For the text-containing cell, return its midpoint in [X, Y] coordinate format. 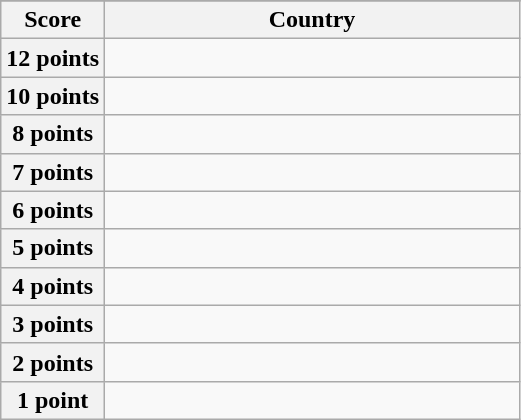
6 points [53, 210]
Country [312, 20]
10 points [53, 96]
3 points [53, 324]
4 points [53, 286]
2 points [53, 362]
5 points [53, 248]
Score [53, 20]
12 points [53, 58]
1 point [53, 400]
7 points [53, 172]
8 points [53, 134]
